Extract the (X, Y) coordinate from the center of the cell holding the provided text.  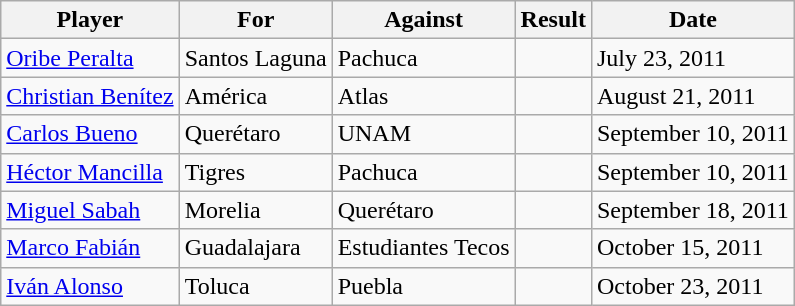
Morelia (256, 210)
Tigres (256, 172)
Toluca (256, 286)
Iván Alonso (90, 286)
Atlas (424, 96)
Christian Benítez (90, 96)
Oribe Peralta (90, 58)
Héctor Mancilla (90, 172)
October 15, 2011 (692, 248)
Santos Laguna (256, 58)
Miguel Sabah (90, 210)
September 18, 2011 (692, 210)
October 23, 2011 (692, 286)
Result (553, 20)
Marco Fabián (90, 248)
Guadalajara (256, 248)
Against (424, 20)
August 21, 2011 (692, 96)
Date (692, 20)
UNAM (424, 134)
July 23, 2011 (692, 58)
América (256, 96)
Player (90, 20)
Carlos Bueno (90, 134)
For (256, 20)
Estudiantes Tecos (424, 248)
Puebla (424, 286)
